Capture the cell that displays the provided text and extract its [x, y] central coordinate. 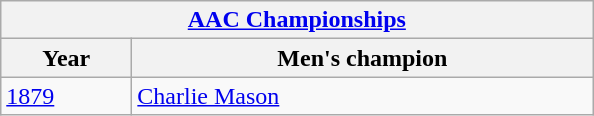
AAC Championships [297, 20]
1879 [66, 96]
Men's champion [362, 58]
Charlie Mason [362, 96]
Year [66, 58]
